From the cell containing the given text, extract its center point as (x, y) coordinate. 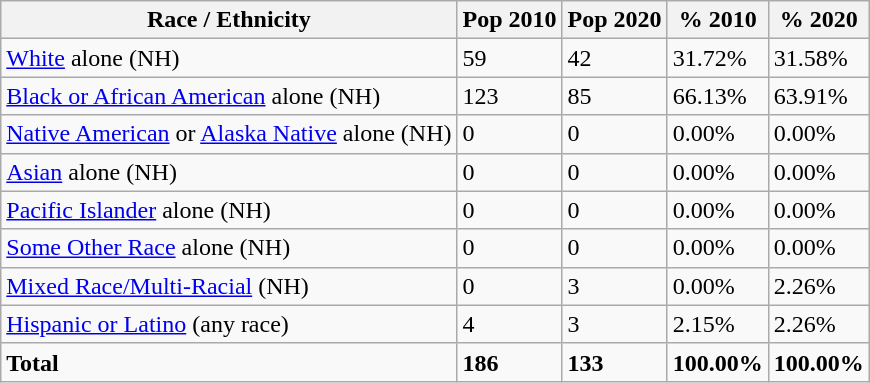
Total (229, 362)
Pacific Islander alone (NH) (229, 210)
Black or African American alone (NH) (229, 96)
White alone (NH) (229, 58)
186 (510, 362)
133 (614, 362)
31.72% (718, 58)
123 (510, 96)
4 (510, 324)
Race / Ethnicity (229, 20)
% 2020 (818, 20)
Hispanic or Latino (any race) (229, 324)
2.15% (718, 324)
85 (614, 96)
63.91% (818, 96)
Pop 2010 (510, 20)
59 (510, 58)
% 2010 (718, 20)
66.13% (718, 96)
Native American or Alaska Native alone (NH) (229, 134)
Mixed Race/Multi-Racial (NH) (229, 286)
Asian alone (NH) (229, 172)
Some Other Race alone (NH) (229, 248)
42 (614, 58)
31.58% (818, 58)
Pop 2020 (614, 20)
